Identify which cell holds the provided text, then report its (x, y) central coordinate. 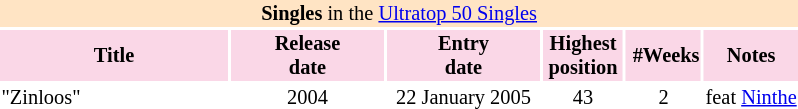
Releasedate (308, 56)
Singles in the Ultratop 50 Singles (399, 14)
#Weeks (664, 56)
Highest position (583, 56)
Title (114, 56)
Notes (751, 56)
Entrydate (464, 56)
